Output the (X, Y) coordinate of the center of the cell containing the given text.  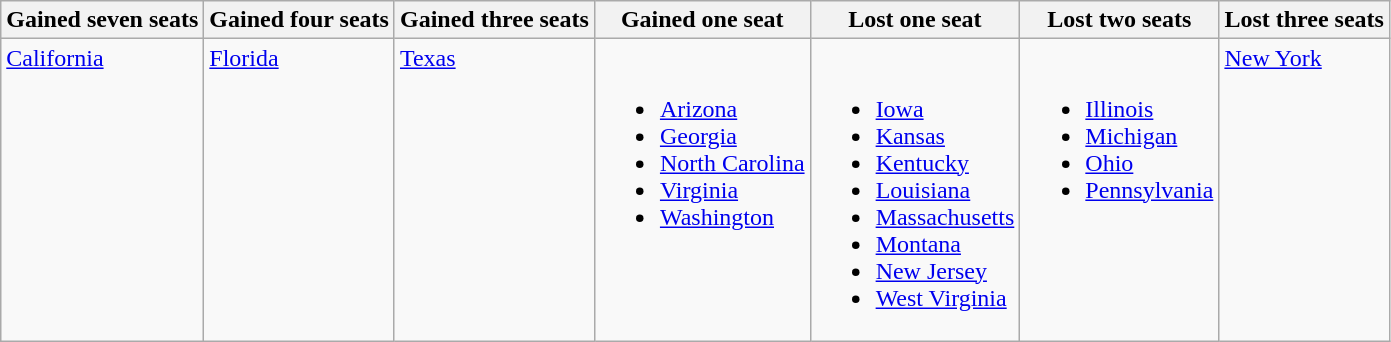
New York (1304, 190)
Texas (494, 190)
ArizonaGeorgiaNorth CarolinaVirginiaWashington (702, 190)
Lost three seats (1304, 20)
California (102, 190)
Lost two seats (1120, 20)
Gained three seats (494, 20)
IllinoisMichiganOhioPennsylvania (1120, 190)
Gained seven seats (102, 20)
Gained four seats (300, 20)
Gained one seat (702, 20)
Lost one seat (915, 20)
IowaKansasKentuckyLouisianaMassachusettsMontanaNew JerseyWest Virginia (915, 190)
Florida (300, 190)
